Scan for the cell matching the given text and deliver its [x, y] coordinate at center. 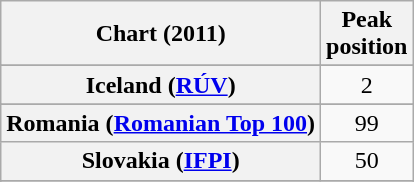
2 [367, 85]
Chart (2011) [161, 34]
Iceland (RÚV) [161, 85]
50 [367, 161]
99 [367, 123]
Slovakia (IFPI) [161, 161]
Romania (Romanian Top 100) [161, 123]
Peakposition [367, 34]
